From the cell containing the given text, extract its center point as (X, Y) coordinate. 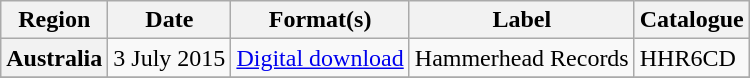
Catalogue (692, 20)
HHR6CD (692, 58)
Australia (54, 58)
3 July 2015 (170, 58)
Region (54, 20)
Date (170, 20)
Label (522, 20)
Digital download (320, 58)
Hammerhead Records (522, 58)
Format(s) (320, 20)
